Scan for the cell matching the given text and deliver its [x, y] coordinate at center. 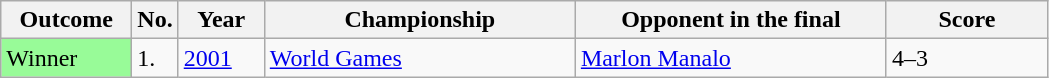
Outcome [66, 20]
No. [155, 20]
Championship [420, 20]
Marlon Manalo [730, 58]
Opponent in the final [730, 20]
4–3 [966, 58]
Score [966, 20]
Winner [66, 58]
Year [221, 20]
2001 [221, 58]
1. [155, 58]
World Games [420, 58]
